Identify which cell holds the provided text, then report its (X, Y) central coordinate. 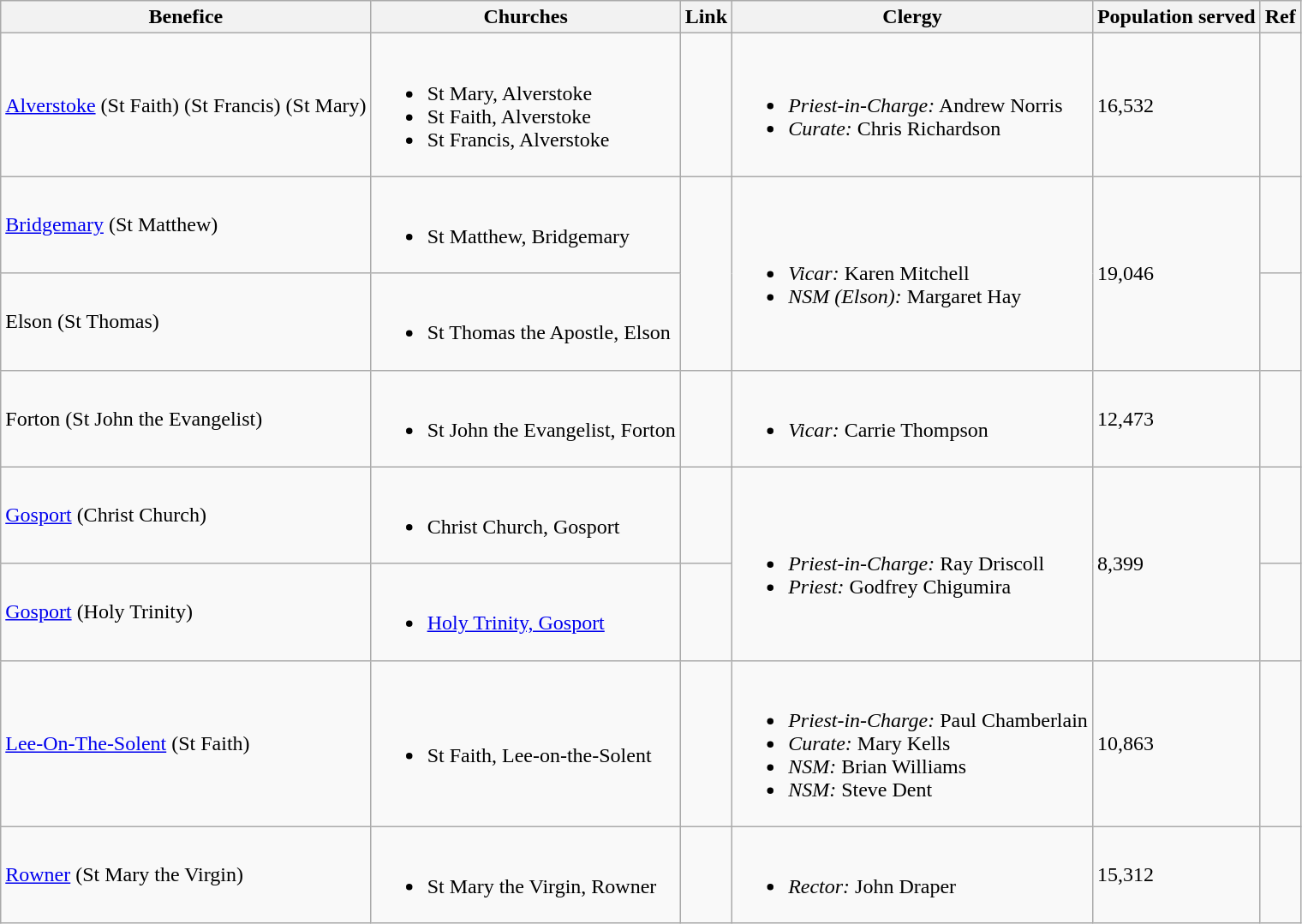
St Matthew, Bridgemary (526, 224)
St Thomas the Apostle, Elson (526, 322)
Rector: John Draper (913, 875)
Holy Trinity, Gosport (526, 611)
Vicar: Karen MitchellNSM (Elson): Margaret Hay (913, 273)
Population served (1176, 17)
Bridgemary (St Matthew) (186, 224)
Alverstoke (St Faith) (St Francis) (St Mary) (186, 104)
15,312 (1176, 875)
Priest-in-Charge: Paul ChamberlainCurate: Mary KellsNSM: Brian WilliamsNSM: Steve Dent (913, 743)
Lee-On-The-Solent (St Faith) (186, 743)
19,046 (1176, 273)
Ref (1280, 17)
St Mary the Virgin, Rowner (526, 875)
St Faith, Lee-on-the-Solent (526, 743)
Priest-in-Charge: Andrew NorrisCurate: Chris Richardson (913, 104)
Gosport (Holy Trinity) (186, 611)
10,863 (1176, 743)
Churches (526, 17)
Gosport (Christ Church) (186, 516)
Elson (St Thomas) (186, 322)
Link (706, 17)
Christ Church, Gosport (526, 516)
Benefice (186, 17)
Priest-in-Charge: Ray DriscollPriest: Godfrey Chigumira (913, 563)
St John the Evangelist, Forton (526, 418)
Forton (St John the Evangelist) (186, 418)
Rowner (St Mary the Virgin) (186, 875)
Vicar: Carrie Thompson (913, 418)
12,473 (1176, 418)
Clergy (913, 17)
8,399 (1176, 563)
16,532 (1176, 104)
St Mary, AlverstokeSt Faith, AlverstokeSt Francis, Alverstoke (526, 104)
